Search for the cell housing the specified text and yield its [x, y] center coordinate. 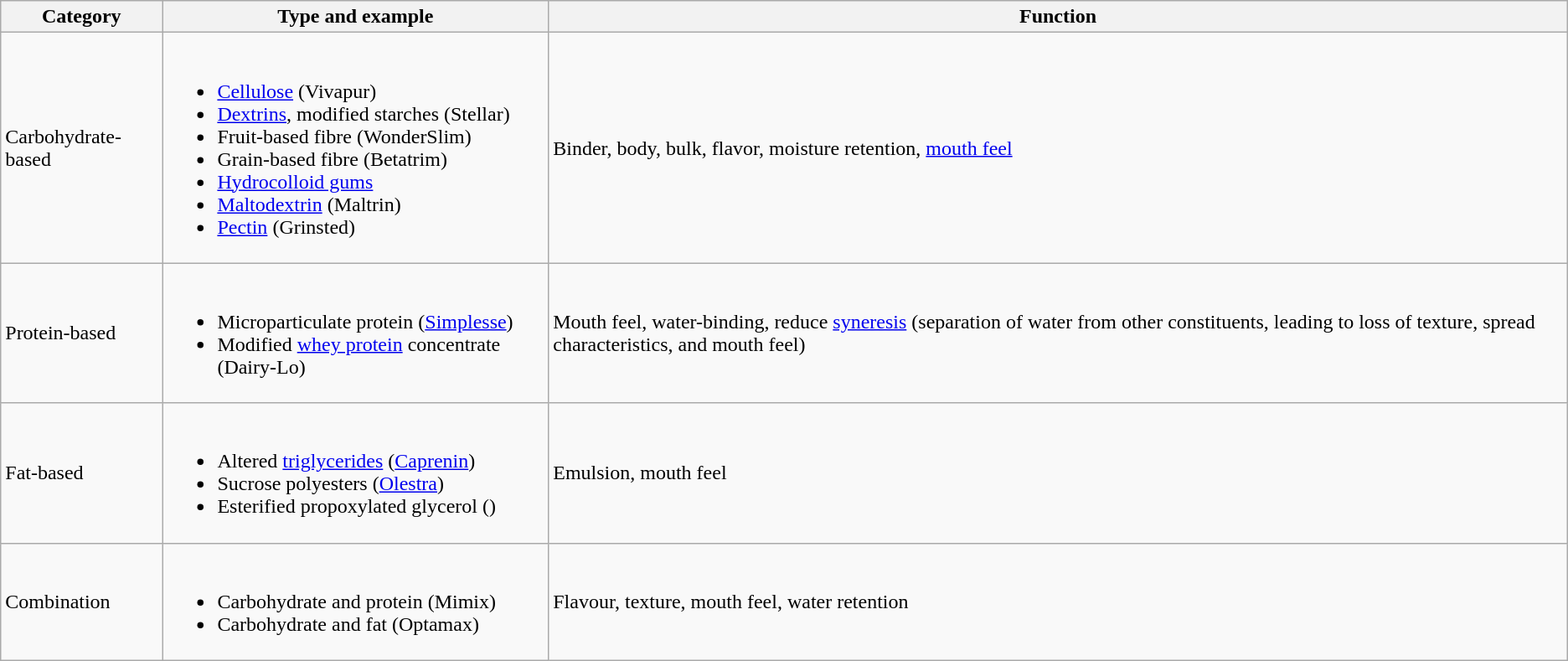
Category [82, 17]
Altered triglycerides (Caprenin)Sucrose polyesters (Olestra)Esterified propoxylated glycerol () [355, 473]
Emulsion, mouth feel [1059, 473]
Binder, body, bulk, flavor, moisture retention, mouth feel [1059, 147]
Carbohydrate and protein (Mimix)Carbohydrate and fat (Optamax) [355, 602]
Type and example [355, 17]
Protein-based [82, 333]
Function [1059, 17]
Combination [82, 602]
Microparticulate protein (Simplesse)Modified whey protein concentrate (Dairy-Lo) [355, 333]
Carbohydrate-based [82, 147]
Fat-based [82, 473]
Flavour, texture, mouth feel, water retention [1059, 602]
